Detect which cell encompasses the target text, then output its [X, Y] center coordinate. 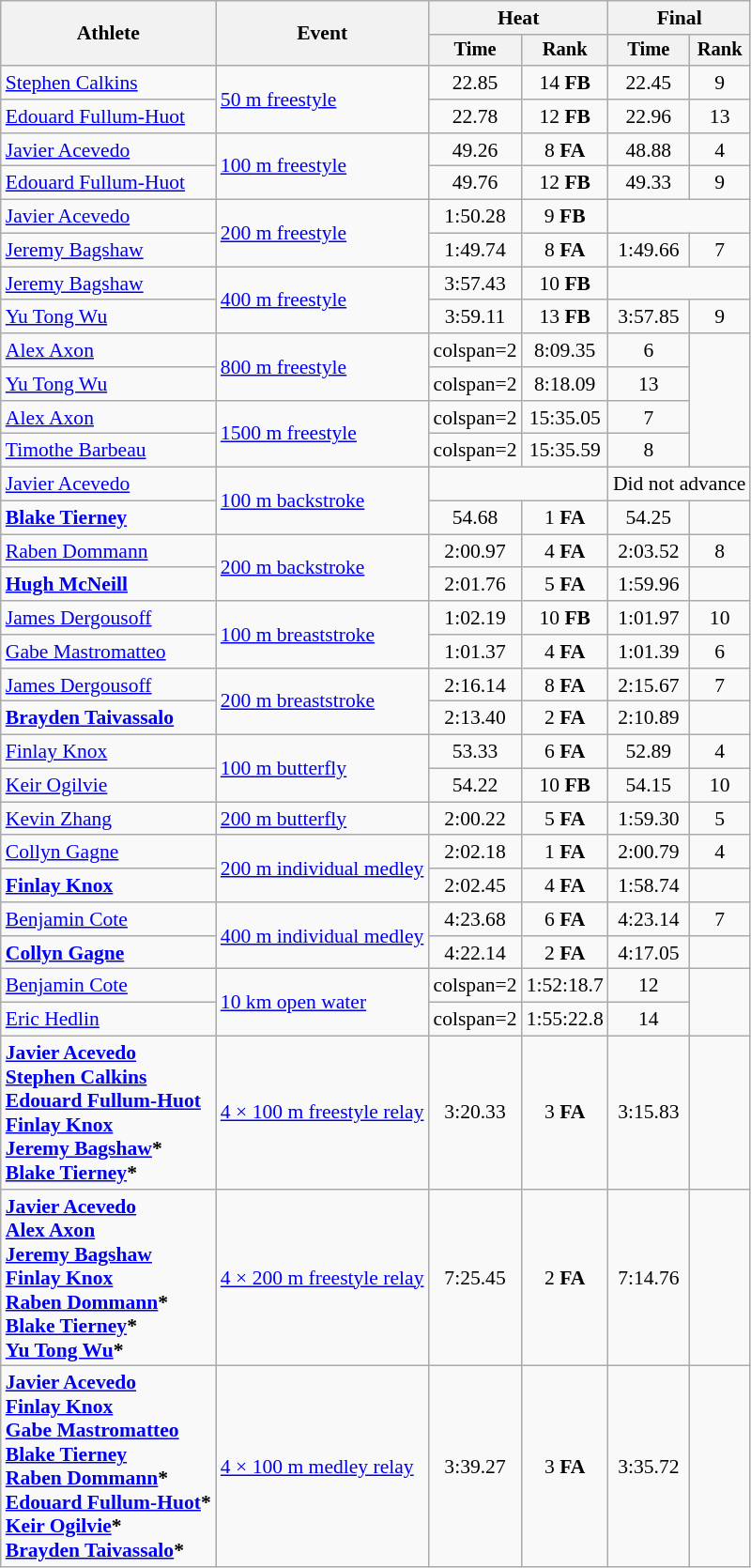
1:01.97 [649, 618]
4:23.14 [649, 919]
52.89 [649, 752]
8:09.35 [565, 350]
2:02.18 [475, 853]
54.68 [475, 518]
200 m individual medley [323, 869]
3:59.11 [475, 317]
2:15.67 [649, 685]
1500 m freestyle [323, 434]
Gabe Mastromatteo [109, 652]
2:00.22 [475, 819]
2:01.76 [475, 585]
49.76 [475, 183]
1:55:22.8 [565, 1020]
800 m freestyle [323, 366]
5 [720, 819]
1:49.74 [475, 251]
3:39.27 [475, 1467]
Stephen Calkins [109, 83]
4:17.05 [649, 953]
1:58.74 [649, 885]
Did not advance [680, 484]
Raben Dommann [109, 551]
4 × 100 m freestyle relay [323, 1114]
1:59.30 [649, 819]
3:35.72 [649, 1467]
100 m freestyle [323, 167]
Event [323, 34]
4:23.68 [475, 919]
3:57.85 [649, 317]
Javier AcevedoStephen CalkinsEdouard Fullum-HuotFinlay KnoxJeremy Bagshaw*Blake Tierney* [109, 1114]
200 m breaststroke [323, 702]
Eric Hedlin [109, 1020]
7:14.76 [649, 1279]
1:52:18.7 [565, 986]
53.33 [475, 752]
7:25.45 [475, 1279]
100 m breaststroke [323, 635]
22.78 [475, 116]
Blake Tierney [109, 518]
2:13.40 [475, 718]
Athlete [109, 34]
3:20.33 [475, 1114]
1:01.39 [649, 652]
Javier AcevedoAlex AxonJeremy BagshawFinlay KnoxRaben Dommann*Blake Tierney*Yu Tong Wu* [109, 1279]
Final [680, 18]
Hugh McNeill [109, 585]
15:35.05 [565, 418]
200 m freestyle [323, 233]
1:01.37 [475, 652]
12 [649, 986]
14 [649, 1020]
400 m freestyle [323, 300]
100 m butterfly [323, 768]
54.15 [649, 786]
22.45 [649, 83]
100 m backstroke [323, 501]
14 FB [565, 83]
2:16.14 [475, 685]
49.33 [649, 183]
22.85 [475, 83]
10 km open water [323, 1003]
Kevin Zhang [109, 819]
2:03.52 [649, 551]
Timothe Barbeau [109, 451]
1:49.66 [649, 251]
Brayden Taivassalo [109, 718]
49.26 [475, 150]
1:59.96 [649, 585]
3:57.43 [475, 284]
54.22 [475, 786]
4:22.14 [475, 953]
Keir Ogilvie [109, 786]
22.96 [649, 116]
2:00.79 [649, 853]
2:10.89 [649, 718]
54.25 [649, 518]
13 FB [565, 317]
4 × 200 m freestyle relay [323, 1279]
48.88 [649, 150]
1:02.19 [475, 618]
3:15.83 [649, 1114]
400 m individual medley [323, 935]
Javier AcevedoFinlay KnoxGabe MastromatteoBlake TierneyRaben Dommann*Edouard Fullum-Huot*Keir Ogilvie*Brayden Taivassalo* [109, 1467]
1:50.28 [475, 217]
4 × 100 m medley relay [323, 1467]
2:00.97 [475, 551]
Heat [518, 18]
2:02.45 [475, 885]
200 m backstroke [323, 567]
15:35.59 [565, 451]
8:18.09 [565, 384]
50 m freestyle [323, 100]
9 FB [565, 217]
200 m butterfly [323, 819]
